Return the [X, Y] coordinate for the center point of the cell that contains the specified text.  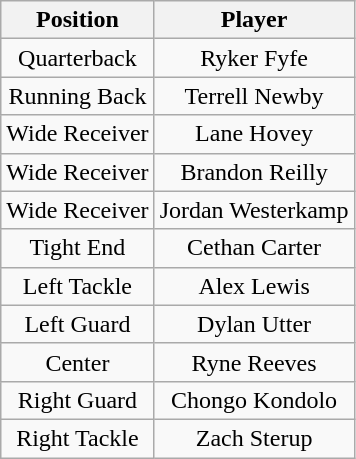
Left Tackle [78, 286]
Ryne Reeves [254, 362]
Right Tackle [78, 438]
Dylan Utter [254, 324]
Chongo Kondolo [254, 400]
Left Guard [78, 324]
Tight End [78, 248]
Ryker Fyfe [254, 58]
Terrell Newby [254, 96]
Cethan Carter [254, 248]
Lane Hovey [254, 134]
Brandon Reilly [254, 172]
Center [78, 362]
Right Guard [78, 400]
Player [254, 20]
Alex Lewis [254, 286]
Quarterback [78, 58]
Running Back [78, 96]
Zach Sterup [254, 438]
Jordan Westerkamp [254, 210]
Position [78, 20]
